Pinpoint the cell where the given text exists, returning its (x, y) midpoint coordinate. 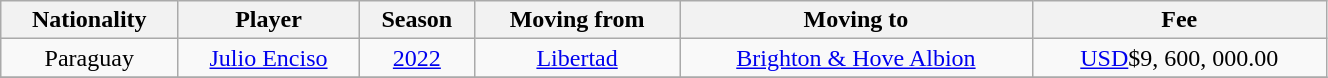
Libertad (576, 58)
2022 (416, 58)
Season (416, 20)
Brighton & Hove Albion (856, 58)
Moving from (576, 20)
Player (269, 20)
USD$9, 600, 000.00 (1179, 58)
Moving to (856, 20)
Nationality (90, 20)
Julio Enciso (269, 58)
Paraguay (90, 58)
Fee (1179, 20)
